Detect which cell encompasses the target text, then output its (X, Y) center coordinate. 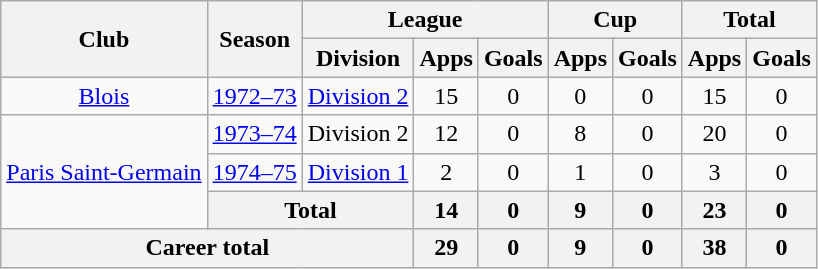
14 (446, 210)
Cup (615, 20)
1 (580, 172)
Paris Saint-Germain (104, 172)
1974–75 (254, 172)
12 (446, 134)
3 (714, 172)
Season (254, 39)
League (425, 20)
Division 1 (358, 172)
Blois (104, 96)
29 (446, 248)
Club (104, 39)
Career total (208, 248)
8 (580, 134)
1973–74 (254, 134)
23 (714, 210)
1972–73 (254, 96)
38 (714, 248)
Division (358, 58)
20 (714, 134)
2 (446, 172)
